Output the (x, y) coordinate of the center of the cell containing the given text.  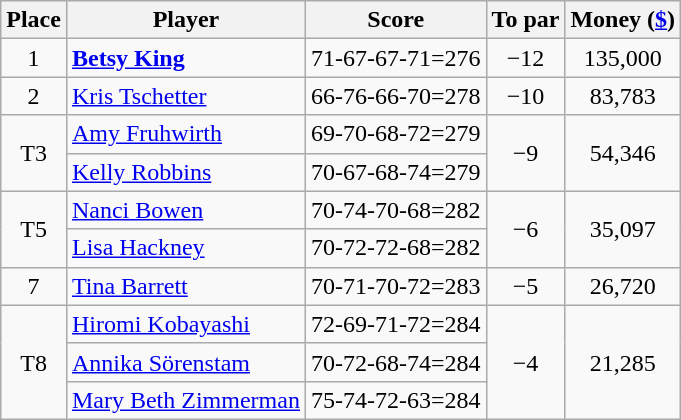
72-69-71-72=284 (396, 324)
Amy Fruhwirth (186, 134)
T3 (34, 153)
−10 (526, 96)
54,346 (623, 153)
66-76-66-70=278 (396, 96)
70-72-72-68=282 (396, 248)
Player (186, 20)
Betsy King (186, 58)
Nanci Bowen (186, 210)
−5 (526, 286)
Tina Barrett (186, 286)
T8 (34, 362)
Hiromi Kobayashi (186, 324)
−12 (526, 58)
Place (34, 20)
Kelly Robbins (186, 172)
75-74-72-63=284 (396, 400)
70-67-68-74=279 (396, 172)
71-67-67-71=276 (396, 58)
21,285 (623, 362)
Lisa Hackney (186, 248)
−9 (526, 153)
69-70-68-72=279 (396, 134)
35,097 (623, 229)
70-74-70-68=282 (396, 210)
135,000 (623, 58)
To par (526, 20)
7 (34, 286)
70-72-68-74=284 (396, 362)
Money ($) (623, 20)
70-71-70-72=283 (396, 286)
Kris Tschetter (186, 96)
1 (34, 58)
T5 (34, 229)
Mary Beth Zimmerman (186, 400)
−4 (526, 362)
26,720 (623, 286)
83,783 (623, 96)
Annika Sörenstam (186, 362)
−6 (526, 229)
Score (396, 20)
2 (34, 96)
